Detect which cell encompasses the target text, then output its [x, y] center coordinate. 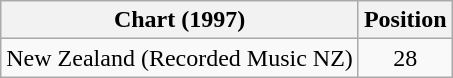
Chart (1997) [180, 20]
Position [405, 20]
28 [405, 58]
New Zealand (Recorded Music NZ) [180, 58]
